Provide the (x, y) coordinate of the cell's center where the given text is located.  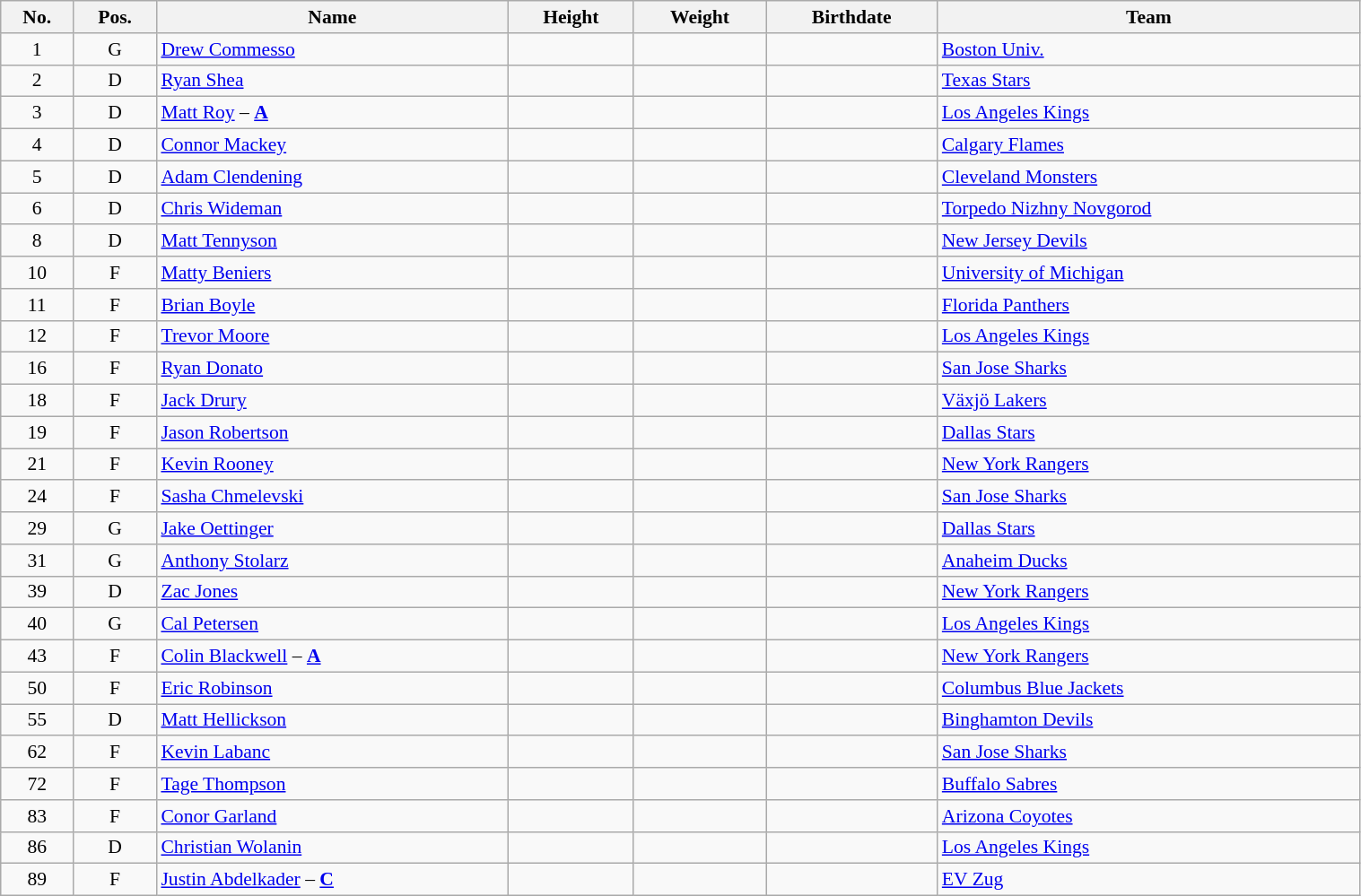
11 (38, 305)
86 (38, 848)
4 (38, 145)
Drew Commesso (332, 49)
Pos. (115, 17)
Anaheim Ducks (1148, 561)
10 (38, 273)
Jason Robertson (332, 432)
Chris Wideman (332, 209)
Texas Stars (1148, 81)
62 (38, 752)
Calgary Flames (1148, 145)
Colin Blackwell – A (332, 657)
83 (38, 816)
1 (38, 49)
EV Zug (1148, 880)
Cal Petersen (332, 624)
Jake Oettinger (332, 528)
Arizona Coyotes (1148, 816)
6 (38, 209)
21 (38, 465)
43 (38, 657)
8 (38, 241)
Height (571, 17)
Binghamton Devils (1148, 720)
Matt Hellickson (332, 720)
39 (38, 592)
55 (38, 720)
Matt Roy – A (332, 113)
5 (38, 177)
Växjö Lakers (1148, 401)
Anthony Stolarz (332, 561)
Columbus Blue Jackets (1148, 688)
New Jersey Devils (1148, 241)
29 (38, 528)
19 (38, 432)
Trevor Moore (332, 336)
Conor Garland (332, 816)
31 (38, 561)
24 (38, 497)
89 (38, 880)
Team (1148, 17)
50 (38, 688)
Justin Abdelkader – C (332, 880)
University of Michigan (1148, 273)
Torpedo Nizhny Novgorod (1148, 209)
Birthdate (852, 17)
Adam Clendening (332, 177)
Brian Boyle (332, 305)
No. (38, 17)
16 (38, 369)
72 (38, 784)
2 (38, 81)
Cleveland Monsters (1148, 177)
Name (332, 17)
Sasha Chmelevski (332, 497)
Ryan Donato (332, 369)
Tage Thompson (332, 784)
40 (38, 624)
Eric Robinson (332, 688)
Jack Drury (332, 401)
Florida Panthers (1148, 305)
Buffalo Sabres (1148, 784)
Boston Univ. (1148, 49)
18 (38, 401)
Connor Mackey (332, 145)
Weight (700, 17)
Matty Beniers (332, 273)
Kevin Rooney (332, 465)
3 (38, 113)
Ryan Shea (332, 81)
12 (38, 336)
Matt Tennyson (332, 241)
Kevin Labanc (332, 752)
Zac Jones (332, 592)
Christian Wolanin (332, 848)
